Capture the cell that displays the provided text and extract its [X, Y] central coordinate. 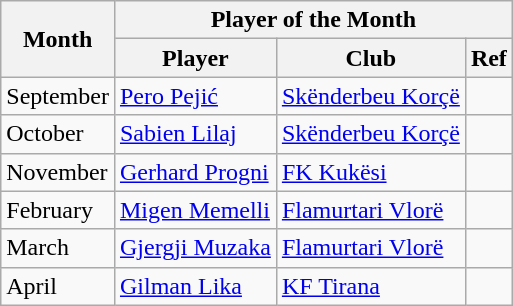
Player of the Month [313, 20]
Ref [488, 58]
Pero Pejić [195, 96]
November [58, 172]
KF Tirana [370, 286]
February [58, 210]
Gerhard Progni [195, 172]
Player [195, 58]
March [58, 248]
Sabien Lilaj [195, 134]
April [58, 286]
Month [58, 39]
Club [370, 58]
Gjergji Muzaka [195, 248]
October [58, 134]
Gilman Lika [195, 286]
Migen Memelli [195, 210]
FK Kukësi [370, 172]
September [58, 96]
